Output the [X, Y] coordinate of the center of the cell containing the given text.  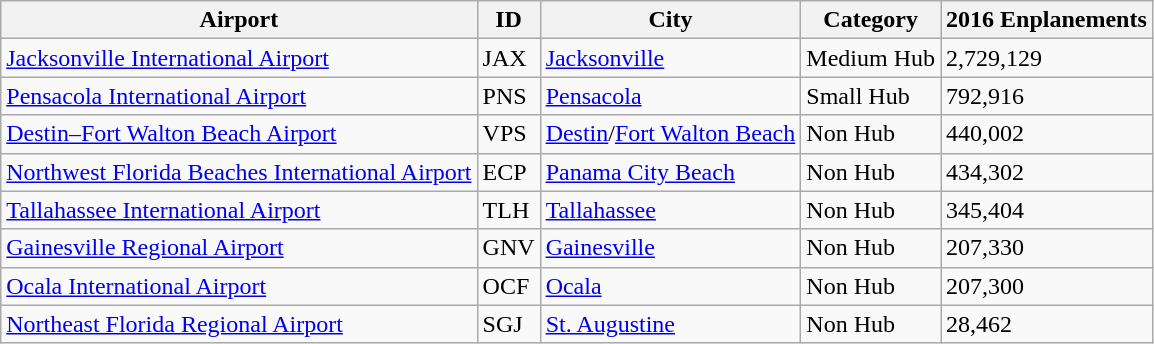
Airport [239, 20]
2016 Enplanements [1046, 20]
Medium Hub [871, 58]
Northwest Florida Beaches International Airport [239, 172]
28,462 [1046, 324]
Jacksonville International Airport [239, 58]
Tallahassee [670, 210]
TLH [508, 210]
GNV [508, 248]
SGJ [508, 324]
VPS [508, 134]
Category [871, 20]
Ocala International Airport [239, 286]
792,916 [1046, 96]
207,330 [1046, 248]
Ocala [670, 286]
Northeast Florida Regional Airport [239, 324]
Gainesville Regional Airport [239, 248]
PNS [508, 96]
2,729,129 [1046, 58]
345,404 [1046, 210]
Gainesville [670, 248]
Pensacola International Airport [239, 96]
OCF [508, 286]
Tallahassee International Airport [239, 210]
ECP [508, 172]
440,002 [1046, 134]
JAX [508, 58]
Small Hub [871, 96]
Panama City Beach [670, 172]
St. Augustine [670, 324]
Pensacola [670, 96]
Destin/Fort Walton Beach [670, 134]
Destin–Fort Walton Beach Airport [239, 134]
207,300 [1046, 286]
ID [508, 20]
City [670, 20]
434,302 [1046, 172]
Jacksonville [670, 58]
